Locate the cell with the specified text and output its [X, Y] center coordinate. 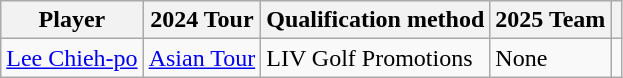
Player [72, 20]
Lee Chieh-po [72, 58]
LIV Golf Promotions [376, 58]
None [550, 58]
Qualification method [376, 20]
Asian Tour [202, 58]
2025 Team [550, 20]
2024 Tour [202, 20]
